For the text-containing cell, return its midpoint in [X, Y] coordinate format. 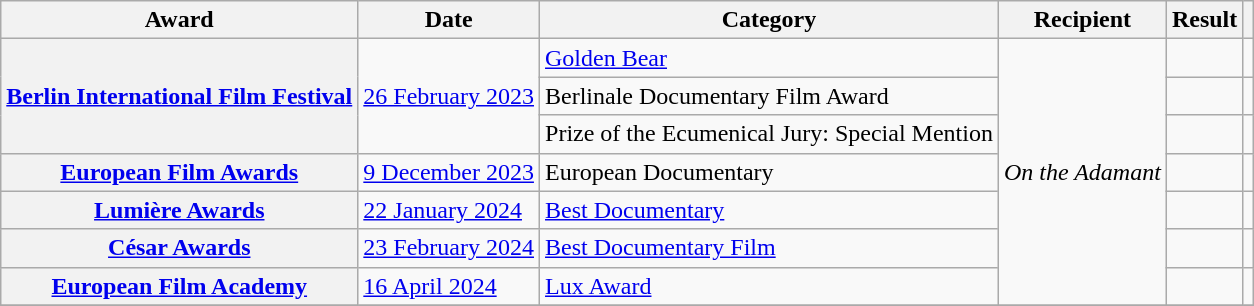
Award [180, 20]
Lux Award [770, 286]
Best Documentary [770, 210]
Category [770, 20]
Golden Bear [770, 58]
European Film Awards [180, 172]
On the Adamant [1082, 172]
26 February 2023 [449, 96]
César Awards [180, 248]
Berlin International Film Festival [180, 96]
Lumière Awards [180, 210]
Berlinale Documentary Film Award [770, 96]
European Film Academy [180, 286]
European Documentary [770, 172]
23 February 2024 [449, 248]
9 December 2023 [449, 172]
Prize of the Ecumenical Jury: Special Mention [770, 134]
22 January 2024 [449, 210]
Result [1204, 20]
Best Documentary Film [770, 248]
Recipient [1082, 20]
16 April 2024 [449, 286]
Date [449, 20]
